Provide the [X, Y] coordinate of the cell's center where the given text is located.  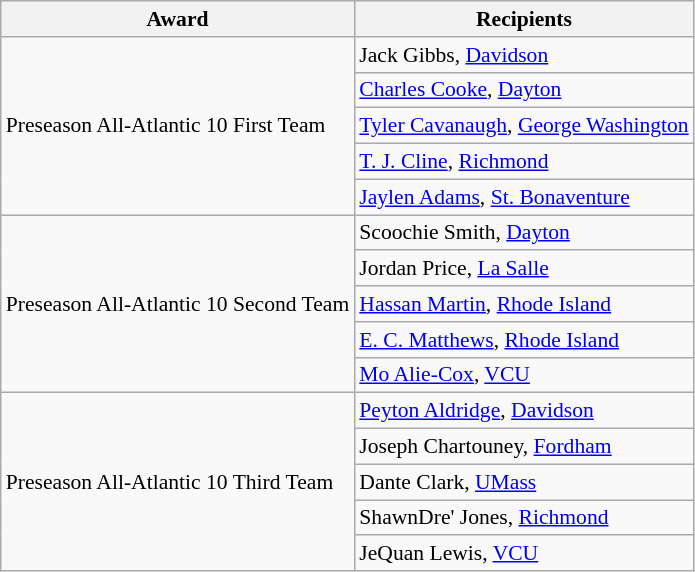
Mo Alie-Cox, VCU [524, 375]
Preseason All-Atlantic 10 Second Team [178, 304]
Joseph Chartouney, Fordham [524, 447]
JeQuan Lewis, VCU [524, 554]
Recipients [524, 19]
Peyton Aldridge, Davidson [524, 411]
Hassan Martin, Rhode Island [524, 304]
E. C. Matthews, Rhode Island [524, 340]
T. J. Cline, Richmond [524, 162]
Jordan Price, La Salle [524, 269]
Scoochie Smith, Dayton [524, 233]
Dante Clark, UMass [524, 482]
Tyler Cavanaugh, George Washington [524, 126]
ShawnDre' Jones, Richmond [524, 518]
Award [178, 19]
Preseason All-Atlantic 10 First Team [178, 126]
Jaylen Adams, St. Bonaventure [524, 197]
Jack Gibbs, Davidson [524, 55]
Charles Cooke, Dayton [524, 90]
Preseason All-Atlantic 10 Third Team [178, 482]
